Determine the [X, Y] coordinate at the center of the cell enclosing the given text.  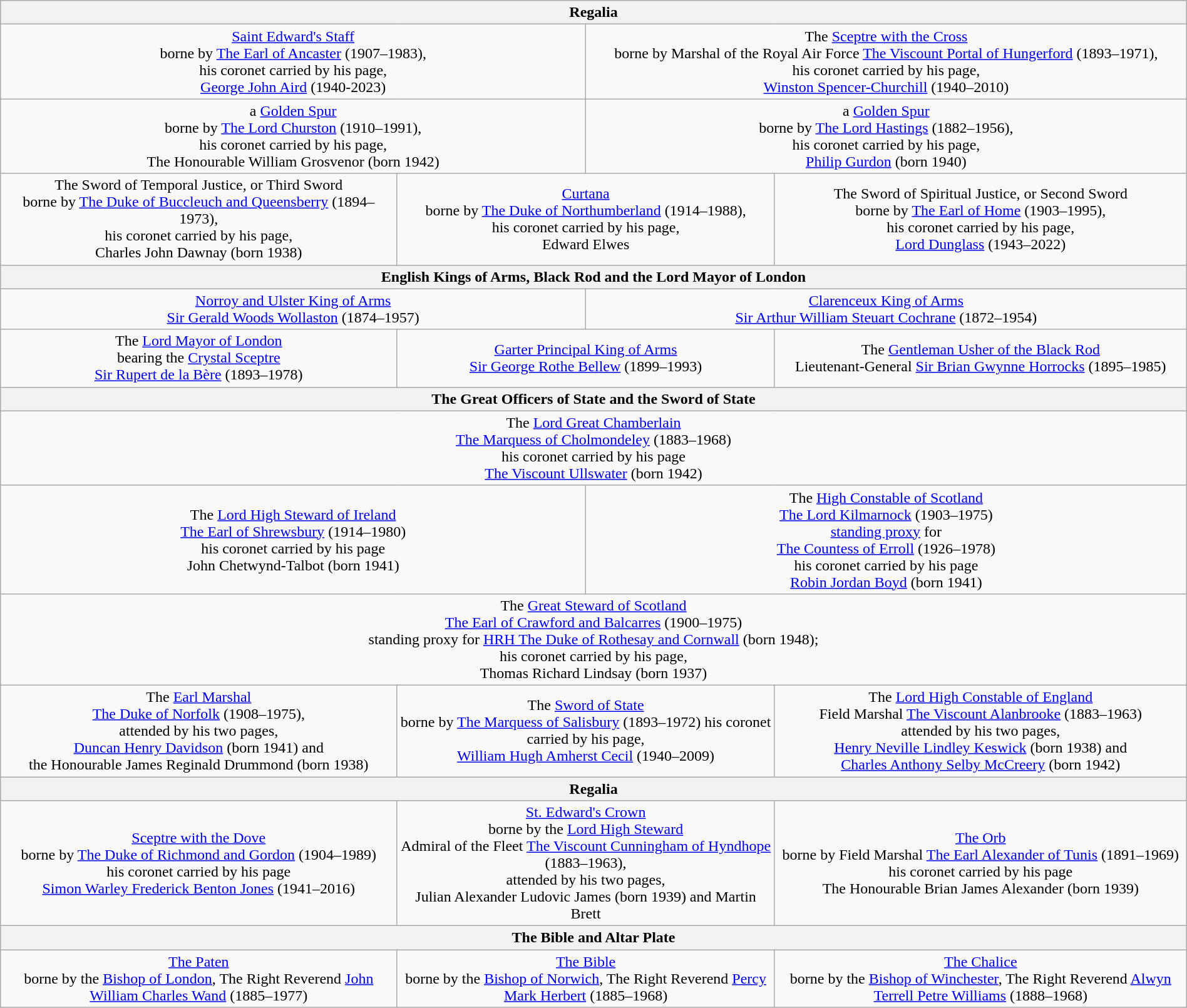
The Gentleman Usher of the Black RodLieutenant-General Sir Brian Gwynne Horrocks (1895–1985) [980, 358]
The Chaliceborne by the Bishop of Winchester, The Right Reverend Alwyn Terrell Petre Williams (1888–1968) [980, 979]
a Golden Spurborne by The Lord Churston (1910–1991),his coronet carried by his page,The Honourable William Grosvenor (born 1942) [293, 136]
The Bibleborne by the Bishop of Norwich, The Right Reverend Percy Mark Herbert (1885–1968) [586, 979]
English Kings of Arms, Black Rod and the Lord Mayor of London [593, 277]
The Lord High Steward of IrelandThe Earl of Shrewsbury (1914–1980)his coronet carried by his pageJohn Chetwynd-Talbot (born 1941) [293, 540]
The Sword of Stateborne by The Marquess of Salisbury (1893–1972) his coronet carried by his page,William Hugh Amherst Cecil (1940–2009) [586, 731]
The Orbborne by Field Marshal The Earl Alexander of Tunis (1891–1969)his coronet carried by his pageThe Honourable Brian James Alexander (born 1939) [980, 863]
Curtanaborne by The Duke of Northumberland (1914–1988),his coronet carried by his page,Edward Elwes [586, 219]
The Sword of Spiritual Justice, or Second Swordborne by The Earl of Home (1903–1995),his coronet carried by his page,Lord Dunglass (1943–2022) [980, 219]
Clarenceux King of ArmsSir Arthur William Steuart Cochrane (1872–1954) [886, 309]
Garter Principal King of ArmsSir George Rothe Bellew (1899–1993) [586, 358]
The Bible and Altar Plate [593, 938]
The Lord Mayor of Londonbearing the Crystal SceptreSir Rupert de la Bère (1893–1978) [199, 358]
Norroy and Ulster King of ArmsSir Gerald Woods Wollaston (1874–1957) [293, 309]
The Lord Great ChamberlainThe Marquess of Cholmondeley (1883–1968)his coronet carried by his pageThe Viscount Ullswater (born 1942) [593, 448]
The Patenborne by the Bishop of London, The Right Reverend John William Charles Wand (1885–1977) [199, 979]
Saint Edward's Staffborne by The Earl of Ancaster (1907–1983),his coronet carried by his page,George John Aird (1940-2023) [293, 61]
a Golden Spurborne by The Lord Hastings (1882–1956),his coronet carried by his page,Philip Gurdon (born 1940) [886, 136]
The Great Officers of State and the Sword of State [593, 399]
